Return the (x, y) coordinate for the center point of the cell that contains the specified text.  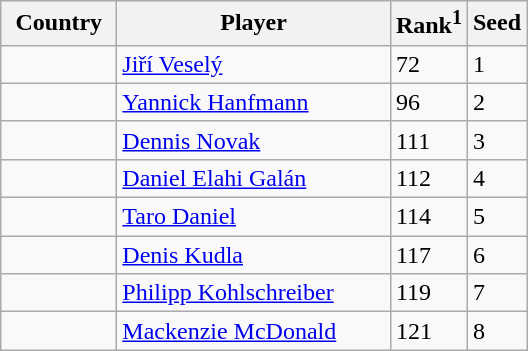
Daniel Elahi Galán (254, 178)
1 (496, 64)
8 (496, 331)
72 (428, 64)
Philipp Kohlschreiber (254, 293)
Taro Daniel (254, 217)
5 (496, 217)
2 (496, 102)
Jiří Veselý (254, 64)
4 (496, 178)
Dennis Novak (254, 140)
112 (428, 178)
111 (428, 140)
Rank1 (428, 24)
114 (428, 217)
Seed (496, 24)
117 (428, 255)
6 (496, 255)
121 (428, 331)
Denis Kudla (254, 255)
Mackenzie McDonald (254, 331)
Yannick Hanfmann (254, 102)
96 (428, 102)
7 (496, 293)
Player (254, 24)
Country (59, 24)
119 (428, 293)
3 (496, 140)
